Detect which cell encompasses the target text, then output its [X, Y] center coordinate. 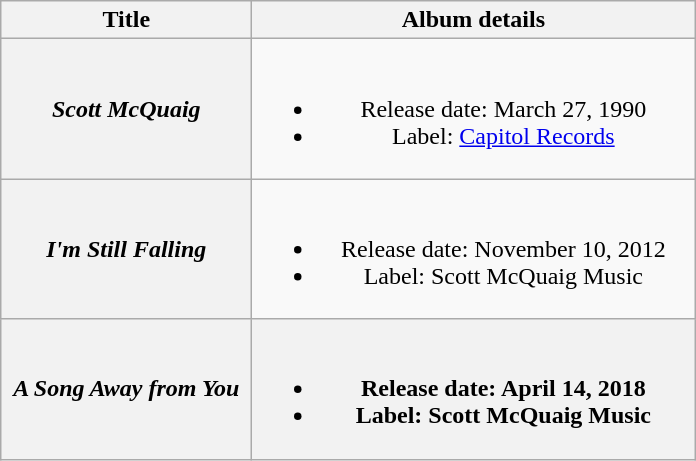
A Song Away from You [126, 389]
Release date: March 27, 1990Label: Capitol Records [474, 109]
Title [126, 20]
Release date: April 14, 2018Label: Scott McQuaig Music [474, 389]
Album details [474, 20]
Scott McQuaig [126, 109]
I'm Still Falling [126, 249]
Release date: November 10, 2012Label: Scott McQuaig Music [474, 249]
